Pinpoint the cell where the given text exists, returning its (X, Y) midpoint coordinate. 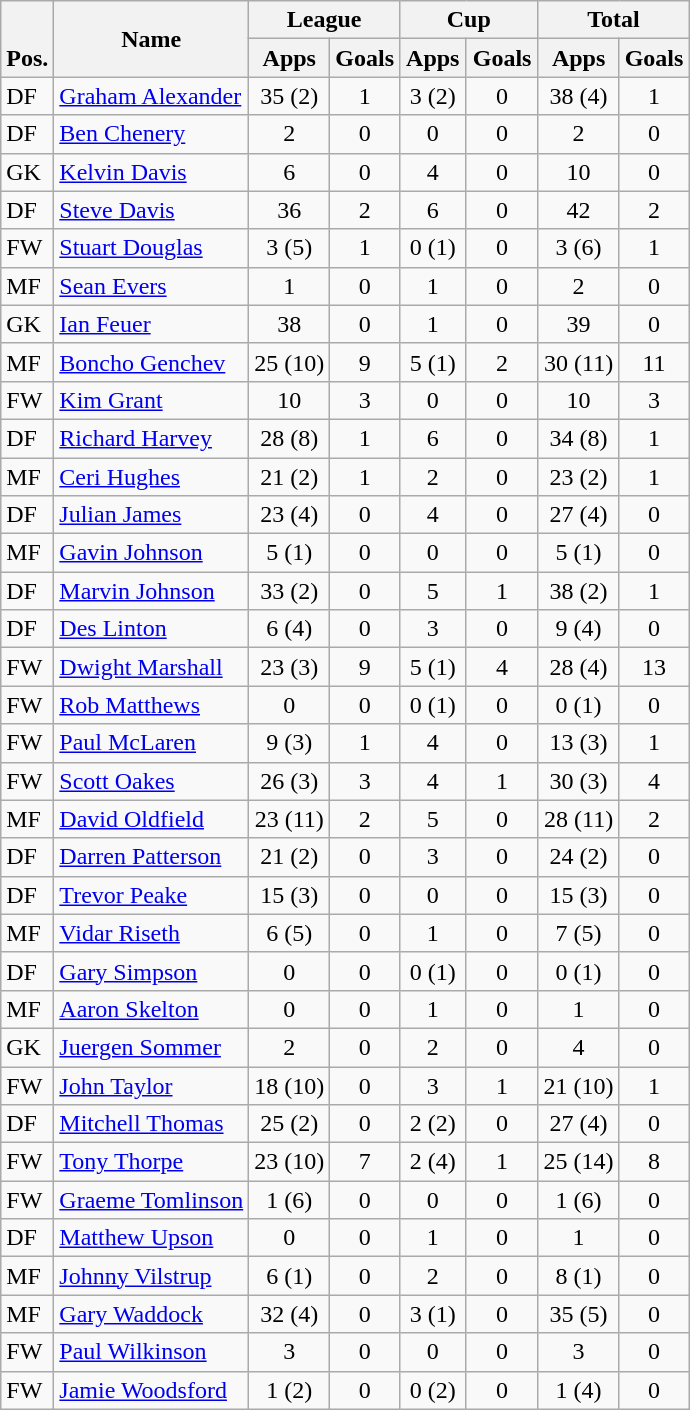
24 (2) (578, 857)
23 (2) (578, 477)
Aaron Skelton (152, 1009)
25 (14) (578, 1162)
38 (2) (578, 591)
42 (578, 210)
Julian James (152, 515)
Des Linton (152, 629)
39 (578, 324)
36 (290, 210)
Matthew Upson (152, 1238)
Boncho Genchev (152, 362)
6 (1) (290, 1276)
Name (152, 39)
Ian Feuer (152, 324)
38 (4) (578, 96)
Dwight Marshall (152, 667)
Gavin Johnson (152, 553)
Rob Matthews (152, 705)
Total (614, 20)
0 (2) (434, 1390)
9 (4) (578, 629)
Trevor Peake (152, 895)
23 (3) (290, 667)
Sean Evers (152, 286)
2 (4) (434, 1162)
9 (3) (290, 743)
3 (5) (290, 248)
7 (365, 1162)
Paul McLaren (152, 743)
Steve Davis (152, 210)
League (324, 20)
Pos. (28, 39)
7 (5) (578, 933)
Ben Chenery (152, 134)
Jamie Woodsford (152, 1390)
Kim Grant (152, 400)
38 (290, 324)
21 (10) (578, 1085)
34 (8) (578, 438)
David Oldfield (152, 819)
Paul Wilkinson (152, 1352)
18 (10) (290, 1085)
Mitchell Thomas (152, 1124)
Ceri Hughes (152, 477)
30 (11) (578, 362)
Juergen Sommer (152, 1047)
23 (4) (290, 515)
Scott Oakes (152, 781)
23 (10) (290, 1162)
11 (654, 362)
Graham Alexander (152, 96)
35 (5) (578, 1314)
28 (8) (290, 438)
3 (2) (434, 96)
1 (4) (578, 1390)
13 (3) (578, 743)
32 (4) (290, 1314)
2 (2) (434, 1124)
Vidar Riseth (152, 933)
25 (10) (290, 362)
23 (11) (290, 819)
John Taylor (152, 1085)
3 (6) (578, 248)
Darren Patterson (152, 857)
Cup (470, 20)
13 (654, 667)
6 (5) (290, 933)
Marvin Johnson (152, 591)
26 (3) (290, 781)
8 (654, 1162)
8 (1) (578, 1276)
Richard Harvey (152, 438)
6 (4) (290, 629)
Gary Waddock (152, 1314)
3 (1) (434, 1314)
30 (3) (578, 781)
Johnny Vilstrup (152, 1276)
35 (2) (290, 96)
Tony Thorpe (152, 1162)
Graeme Tomlinson (152, 1200)
1 (2) (290, 1390)
25 (2) (290, 1124)
Stuart Douglas (152, 248)
33 (2) (290, 591)
Kelvin Davis (152, 172)
28 (4) (578, 667)
28 (11) (578, 819)
Gary Simpson (152, 971)
